Pinpoint the cell where the given text exists, returning its [X, Y] midpoint coordinate. 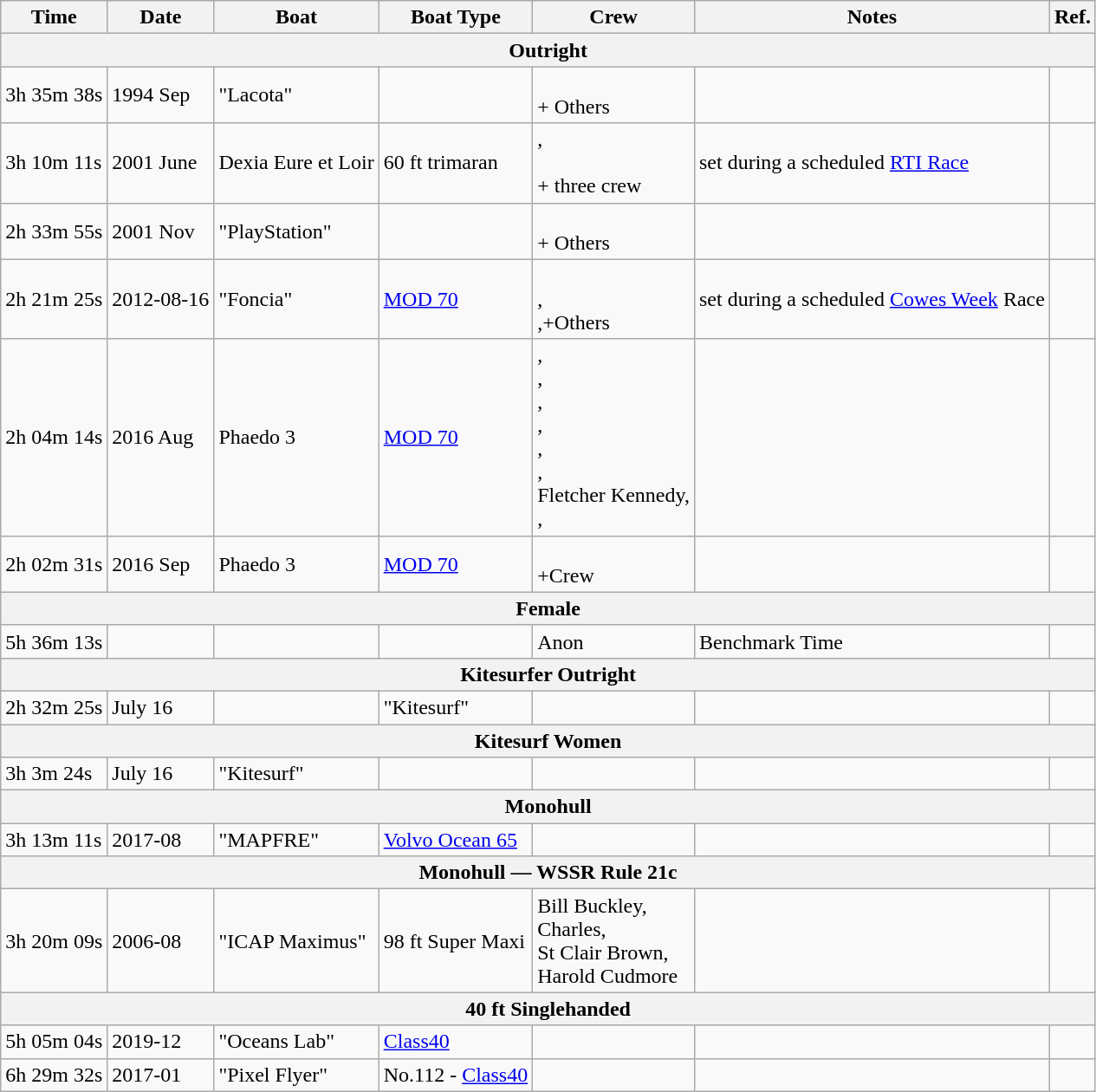
98 ft Super Maxi [456, 941]
"Oceans Lab" [296, 1042]
Boat Type [456, 17]
3h 20m 09s [54, 941]
2016 Aug [161, 437]
3h 10m 11s [54, 163]
Kitesurf Women [548, 741]
6h 29m 32s [54, 1075]
2001 June [161, 163]
40 ft Singlehanded [548, 1009]
Notes [872, 17]
Outright [548, 50]
2001 Nov [161, 231]
3h 13m 11s [54, 840]
Class40 [456, 1042]
2006-08 [161, 941]
2h 21m 25s [54, 299]
2017-01 [161, 1075]
+Crew [613, 563]
2017-08 [161, 840]
Bill Buckley, Charles, St Clair Brown, Harold Cudmore [613, 941]
Crew [613, 17]
2019-12 [161, 1042]
1994 Sep [161, 95]
2h 32m 25s [54, 707]
2012-08-16 [161, 299]
"Foncia" [296, 299]
No.112 - Class40 [456, 1075]
5h 05m 04s [54, 1042]
2h 04m 14s [54, 437]
set during a scheduled RTI Race [872, 163]
Female [548, 608]
Date [161, 17]
Boat [296, 17]
3h 3m 24s [54, 774]
"MAPFRE" [296, 840]
set during a scheduled Cowes Week Race [872, 299]
Anon [613, 641]
Ref. [1073, 17]
"PlayStation" [296, 231]
Volvo Ocean 65 [456, 840]
2h 02m 31s [54, 563]
Monohull — WSSR Rule 21c [548, 873]
3h 35m 38s [54, 95]
60 ft trimaran [456, 163]
,,+Others [613, 299]
, + three crew [613, 163]
"ICAP Maximus" [296, 941]
Benchmark Time [872, 641]
,,,,,,Fletcher Kennedy,, [613, 437]
Dexia Eure et Loir [296, 163]
2h 33m 55s [54, 231]
5h 36m 13s [54, 641]
Time [54, 17]
"Pixel Flyer" [296, 1075]
"Lacota" [296, 95]
Kitesurfer Outright [548, 674]
2016 Sep [161, 563]
Monohull [548, 807]
